Find where the given text appears and provide that cell's center as (x, y) coordinate. 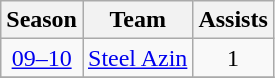
1 (233, 58)
Steel Azin (137, 58)
09–10 (42, 58)
Team (137, 20)
Assists (233, 20)
Season (42, 20)
